Scan for the cell matching the given text and deliver its [x, y] coordinate at center. 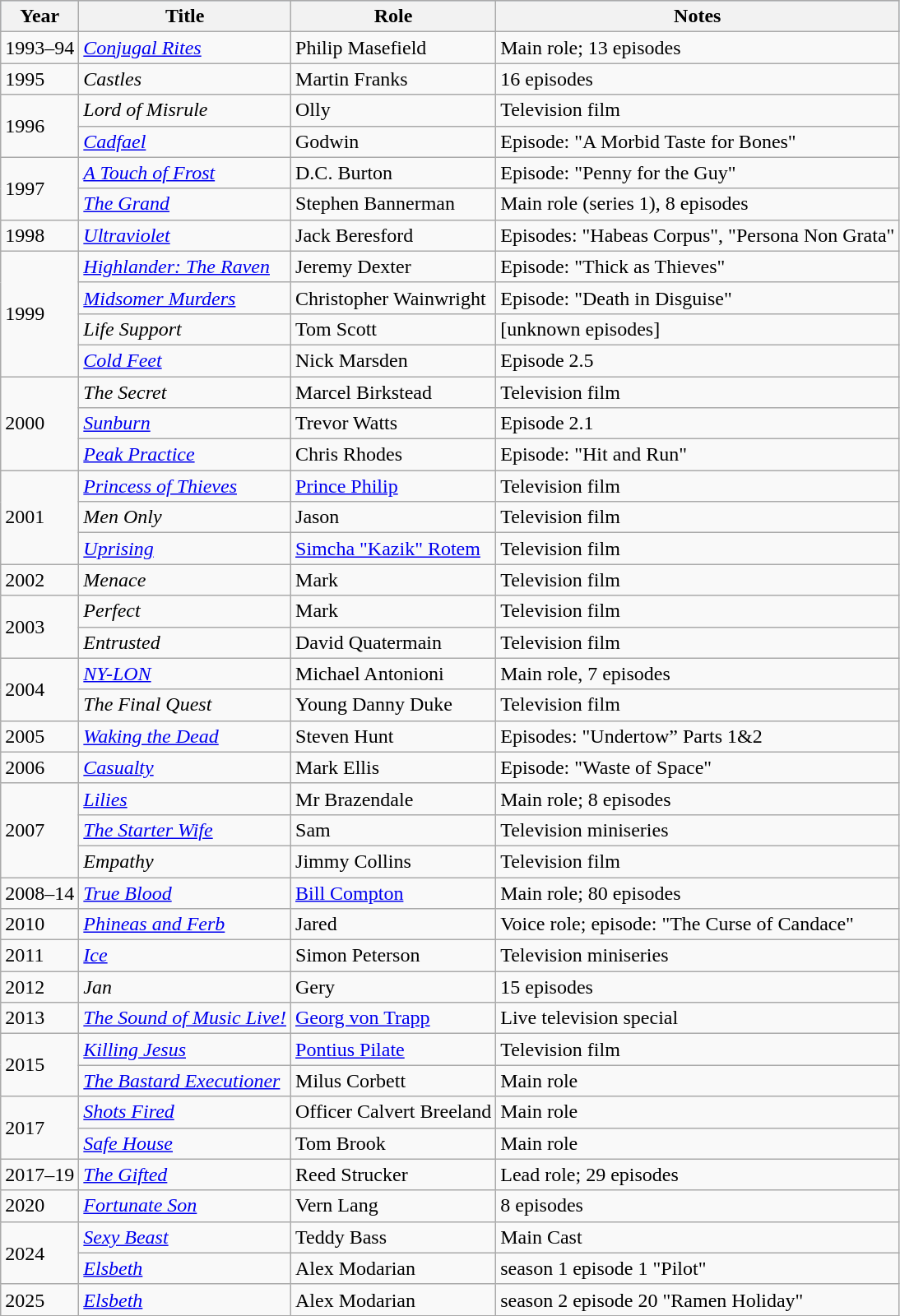
Notes [698, 16]
Trevor Watts [393, 424]
Godwin [393, 141]
Entrusted [185, 642]
Princess of Thieves [185, 486]
Christopher Wainwright [393, 298]
2020 [39, 1206]
Waking the Dead [185, 736]
The Starter Wife [185, 830]
2013 [39, 1018]
Empathy [185, 861]
2010 [39, 924]
A Touch of Frost [185, 173]
2017–19 [39, 1175]
Jimmy Collins [393, 861]
Episode: "Thick as Thieves" [698, 266]
Chris Rhodes [393, 455]
Tom Brook [393, 1143]
Episode 2.1 [698, 424]
Steven Hunt [393, 736]
Main role, 7 episodes [698, 674]
Mr Brazendale [393, 799]
The Grand [185, 204]
Menace [185, 580]
Live television special [698, 1018]
1993–94 [39, 48]
2005 [39, 736]
Uprising [185, 549]
Ultraviolet [185, 235]
Prince Philip [393, 486]
Castles [185, 79]
Mark Ellis [393, 767]
16 episodes [698, 79]
Jack Beresford [393, 235]
Shots Fired [185, 1112]
Stephen Bannerman [393, 204]
Casualty [185, 767]
The Gifted [185, 1175]
Bill Compton [393, 892]
Fortunate Son [185, 1206]
Episode 2.5 [698, 360]
Cold Feet [185, 360]
2012 [39, 987]
Michael Antonioni [393, 674]
The Final Quest [185, 705]
Episode: "Waste of Space" [698, 767]
2007 [39, 830]
Jason [393, 517]
Main Cast [698, 1237]
Episodes: "Habeas Corpus", "Persona Non Grata" [698, 235]
Milus Corbett [393, 1081]
Life Support [185, 329]
Pontius Pilate [393, 1050]
Lead role; 29 episodes [698, 1175]
Philip Masefield [393, 48]
Reed Strucker [393, 1175]
1998 [39, 235]
Episode: "Hit and Run" [698, 455]
Conjugal Rites [185, 48]
Peak Practice [185, 455]
Main role; 80 episodes [698, 892]
Nick Marsden [393, 360]
8 episodes [698, 1206]
Jared [393, 924]
2024 [39, 1253]
2003 [39, 627]
Sam [393, 830]
Episodes: "Undertow” Parts 1&2 [698, 736]
2025 [39, 1300]
Perfect [185, 611]
season 1 episode 1 "Pilot" [698, 1268]
Lord of Misrule [185, 110]
Killing Jesus [185, 1050]
15 episodes [698, 987]
Young Danny Duke [393, 705]
2000 [39, 424]
Highlander: The Raven [185, 266]
Main role; 8 episodes [698, 799]
Year [39, 16]
Officer Calvert Breeland [393, 1112]
Main role; 13 episodes [698, 48]
Cadfael [185, 141]
Episode: "A Morbid Taste for Bones" [698, 141]
Midsomer Murders [185, 298]
NY-LON [185, 674]
Martin Franks [393, 79]
Tom Scott [393, 329]
season 2 episode 20 "Ramen Holiday" [698, 1300]
Lilies [185, 799]
2006 [39, 767]
David Quatermain [393, 642]
Gery [393, 987]
Episode: "Penny for the Guy" [698, 173]
Voice role; episode: "The Curse of Candace" [698, 924]
1999 [39, 313]
The Secret [185, 392]
Episode: "Death in Disguise" [698, 298]
1995 [39, 79]
Main role (series 1), 8 episodes [698, 204]
2002 [39, 580]
Title [185, 16]
Sunburn [185, 424]
[unknown episodes] [698, 329]
True Blood [185, 892]
1997 [39, 188]
Ice [185, 956]
Simcha "Kazik" Rotem [393, 549]
2017 [39, 1128]
Safe House [185, 1143]
Olly [393, 110]
Sexy Beast [185, 1237]
Simon Peterson [393, 956]
Jeremy Dexter [393, 266]
Phineas and Ferb [185, 924]
Role [393, 16]
2008–14 [39, 892]
Men Only [185, 517]
2004 [39, 689]
Vern Lang [393, 1206]
Marcel Birkstead [393, 392]
Georg von Trapp [393, 1018]
The Sound of Music Live! [185, 1018]
2011 [39, 956]
2015 [39, 1065]
Teddy Bass [393, 1237]
1996 [39, 126]
D.C. Burton [393, 173]
2001 [39, 517]
The Bastard Executioner [185, 1081]
Jan [185, 987]
